For the text-containing cell, return its midpoint in (x, y) coordinate format. 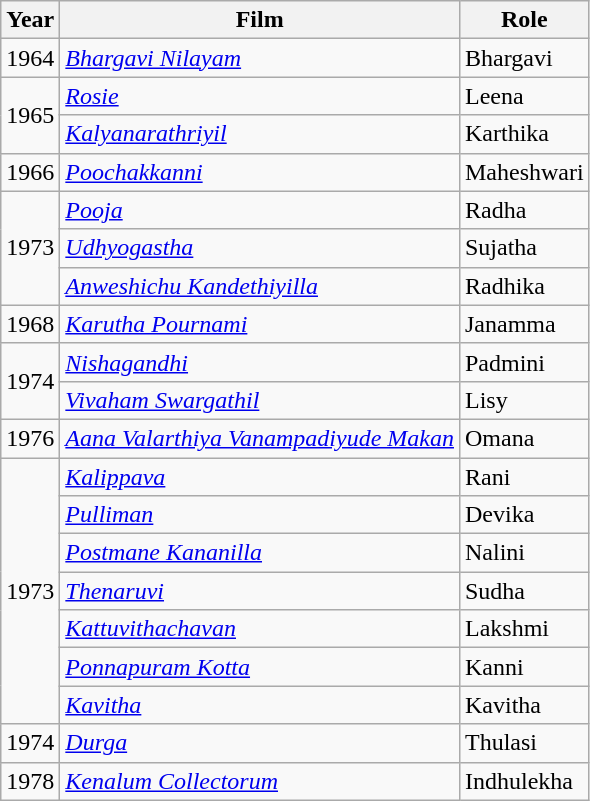
Vivaham Swargathil (260, 400)
Kalyanarathriyil (260, 134)
1966 (30, 172)
Radha (524, 210)
Pulliman (260, 515)
Kenalum Collectorum (260, 781)
Nishagandhi (260, 362)
Thulasi (524, 743)
Role (524, 20)
Radhika (524, 286)
Devika (524, 515)
Bhargavi Nilayam (260, 58)
Omana (524, 438)
1964 (30, 58)
Indhulekha (524, 781)
Aana Valarthiya Vanampadiyude Makan (260, 438)
Karthika (524, 134)
Lisy (524, 400)
Maheshwari (524, 172)
Karutha Pournami (260, 324)
Ponnapuram Kotta (260, 667)
Lakshmi (524, 629)
Leena (524, 96)
Nalini (524, 553)
Thenaruvi (260, 591)
Padmini (524, 362)
Kalippava (260, 477)
Bhargavi (524, 58)
1976 (30, 438)
Postmane Kananilla (260, 553)
Year (30, 20)
Durga (260, 743)
1978 (30, 781)
1968 (30, 324)
Janamma (524, 324)
Kanni (524, 667)
Pooja (260, 210)
1965 (30, 115)
Anweshichu Kandethiyilla (260, 286)
Udhyogastha (260, 248)
Sujatha (524, 248)
Rani (524, 477)
Rosie (260, 96)
Poochakkanni (260, 172)
Kattuvithachavan (260, 629)
Sudha (524, 591)
Film (260, 20)
